Scan for the cell matching the given text and deliver its [X, Y] coordinate at center. 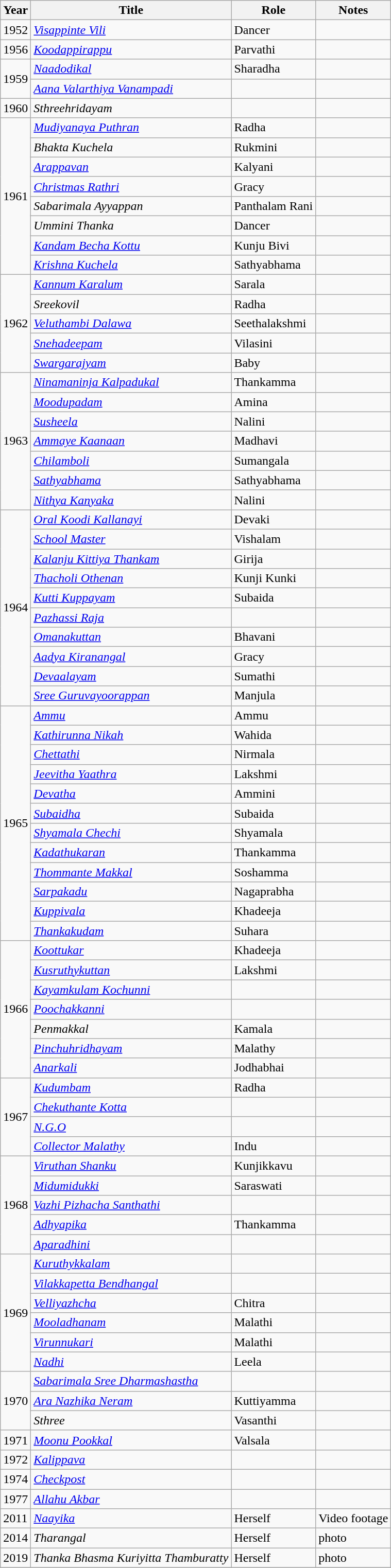
Mooladhanam [131, 1323]
Vasanthi [274, 1420]
Devaki [274, 519]
1956 [15, 49]
Saraswati [274, 1185]
Thanka Bhasma Kuriyitta Thamburatty [131, 1558]
Kalyani [274, 167]
Amina [274, 402]
Role [274, 10]
Vishalam [274, 539]
Devaalayam [131, 676]
Naadodikal [131, 69]
Chettathi [131, 754]
Shyamala [274, 833]
Moonu Pookkal [131, 1440]
Sabarimala Sree Dharmashastha [131, 1381]
2019 [15, 1558]
1952 [15, 30]
Kunju Bivi [274, 245]
Malathy [274, 1048]
Aparadhini [131, 1244]
Leela [274, 1362]
Baby [274, 363]
Ara Nazhika Neram [131, 1401]
Kandam Becha Kottu [131, 245]
Swargarajyam [131, 363]
N.G.O [131, 1126]
1974 [15, 1479]
Kadathukaran [131, 852]
Snehadeepam [131, 343]
Wahida [274, 735]
Seethalakshmi [274, 324]
Kudumbam [131, 1087]
Anarkali [131, 1068]
1962 [15, 324]
Ammini [274, 794]
Sumathi [274, 676]
Viruthan Shanku [131, 1166]
Mudiyanaya Puthran [131, 128]
Vilasini [274, 343]
Penmakkal [131, 1029]
Valsala [274, 1440]
Aana Valarthiya Vanampadi [131, 89]
Thankakudam [131, 931]
Nithya Kanyaka [131, 500]
Jeevitha Yaathra [131, 774]
Madhavi [274, 441]
Notes [353, 10]
Chilamboli [131, 461]
Girija [274, 558]
Susheela [131, 421]
2014 [15, 1538]
Suhara [274, 931]
1961 [15, 196]
1959 [15, 79]
Poochakkanni [131, 1009]
1970 [15, 1401]
Krishna Kuchela [131, 265]
Vazhi Pizhacha Santhathi [131, 1205]
Sthreehridayam [131, 108]
Panthalam Rani [274, 206]
Checkpost [131, 1479]
Oral Koodi Kallanayi [131, 519]
1977 [15, 1499]
Sree Guruvayoorappan [131, 696]
Pinchuhridhayam [131, 1048]
Ummini Thanka [131, 225]
Naayika [131, 1519]
Subaidha [131, 813]
Kayamkulam Kochunni [131, 990]
Kunji Kunki [274, 578]
Bhavani [274, 637]
Allahu Akbar [131, 1499]
Sreekovil [131, 304]
Vilakkapetta Bendhangal [131, 1283]
Ninamaninja Kalpadukal [131, 382]
Collector Malathy [131, 1146]
1963 [15, 441]
Jodhabhai [274, 1068]
Kuruthykkalam [131, 1264]
Kathirunna Nikah [131, 735]
Nagaprabha [274, 892]
Manjula [274, 696]
Kalippava [131, 1459]
Thacholi Othenan [131, 578]
Sarpakadu [131, 892]
Shyamala Chechi [131, 833]
Sumangala [274, 461]
Visappinte Vili [131, 30]
Sabarimala Ayyappan [131, 206]
Virunnukari [131, 1342]
Sthree [131, 1420]
1968 [15, 1205]
Kusruthykuttan [131, 970]
Title [131, 10]
Koodappirappu [131, 49]
Devatha [131, 794]
Thommante Makkal [131, 872]
Christmas Rathri [131, 186]
Nirmala [274, 754]
Kunjikkavu [274, 1166]
Kannum Karalum [131, 285]
Moodupadam [131, 402]
Kalanju Kittiya Thankam [131, 558]
Year [15, 10]
Soshamma [274, 872]
1967 [15, 1117]
Aadya Kiranangal [131, 657]
Kutti Kuppayam [131, 598]
2011 [15, 1519]
1964 [15, 607]
Velliyazhcha [131, 1303]
1972 [15, 1459]
Chekuthante Kotta [131, 1107]
Chitra [274, 1303]
Sarala [274, 285]
Omanakuttan [131, 637]
Arappavan [131, 167]
Rukmini [274, 147]
Koottukar [131, 950]
Kamala [274, 1029]
Video footage [353, 1519]
School Master [131, 539]
Kuttiyamma [274, 1401]
Parvathi [274, 49]
1966 [15, 1009]
Nadhi [131, 1362]
Indu [274, 1146]
Sharadha [274, 69]
1965 [15, 823]
Veluthambi Dalawa [131, 324]
1971 [15, 1440]
Pazhassi Raja [131, 618]
Adhyapika [131, 1225]
1969 [15, 1313]
Midumidukki [131, 1185]
Kuppivala [131, 911]
Tharangal [131, 1538]
Bhakta Kuchela [131, 147]
Ammaye Kaanaan [131, 441]
1960 [15, 108]
